For the text-containing cell, return its midpoint in (X, Y) coordinate format. 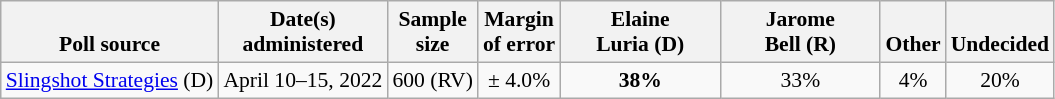
Samplesize (432, 32)
Marginof error (519, 32)
Date(s)administered (302, 32)
April 10–15, 2022 (302, 80)
20% (1000, 80)
JaromeBell (R) (800, 32)
Poll source (110, 32)
Slingshot Strategies (D) (110, 80)
ElaineLuria (D) (640, 32)
600 (RV) (432, 80)
Undecided (1000, 32)
33% (800, 80)
4% (912, 80)
38% (640, 80)
± 4.0% (519, 80)
Other (912, 32)
